Scan for the cell matching the given text and deliver its (x, y) coordinate at center. 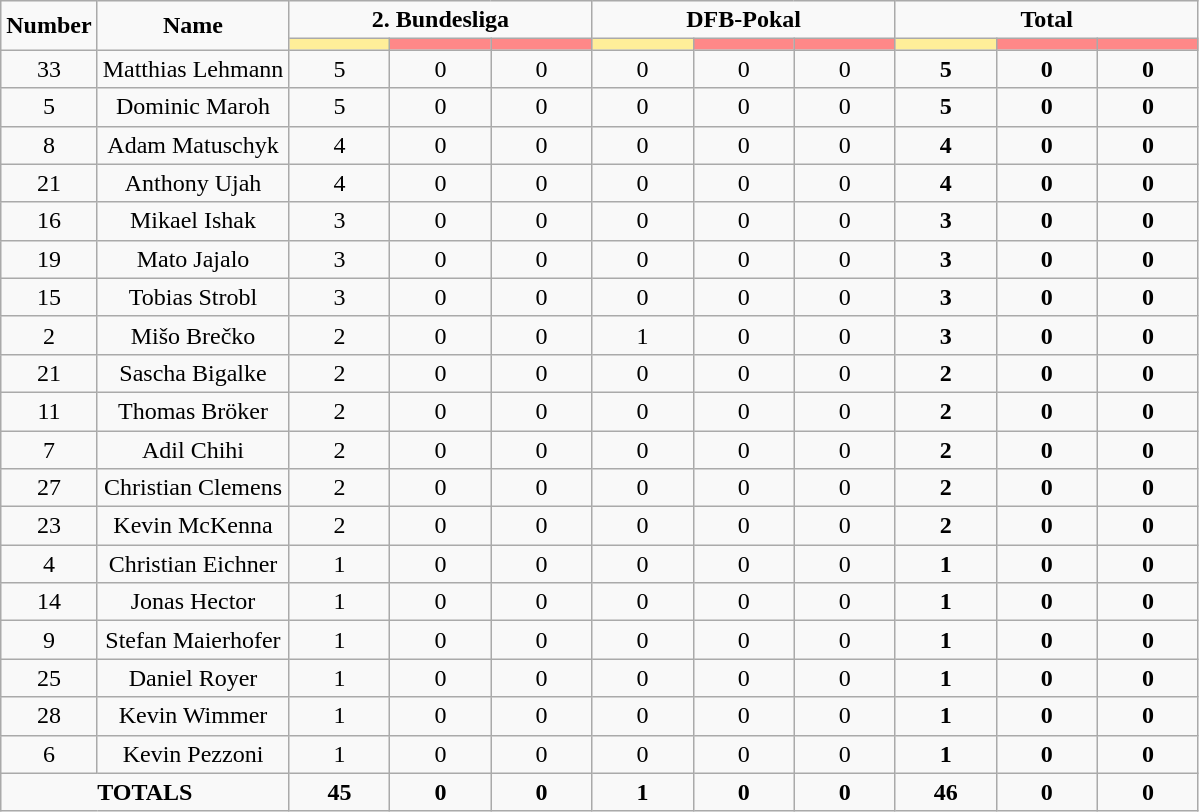
Jonas Hector (193, 602)
15 (49, 297)
23 (49, 526)
Kevin Wimmer (193, 716)
25 (49, 678)
28 (49, 716)
2. Bundesliga (440, 20)
DFB-Pokal (744, 20)
27 (49, 488)
9 (49, 640)
Mikael Ishak (193, 221)
7 (49, 449)
14 (49, 602)
Anthony Ujah (193, 183)
33 (49, 69)
45 (340, 792)
TOTALS (145, 792)
Kevin McKenna (193, 526)
46 (946, 792)
Mišo Brečko (193, 335)
Total (1046, 20)
16 (49, 221)
Adil Chihi (193, 449)
19 (49, 259)
Stefan Maierhofer (193, 640)
Daniel Royer (193, 678)
Christian Eichner (193, 564)
6 (49, 754)
Dominic Maroh (193, 107)
Christian Clemens (193, 488)
Tobias Strobl (193, 297)
Name (193, 26)
8 (49, 145)
Number (49, 26)
Sascha Bigalke (193, 373)
Kevin Pezzoni (193, 754)
Mato Jajalo (193, 259)
Adam Matuschyk (193, 145)
11 (49, 411)
Thomas Bröker (193, 411)
Matthias Lehmann (193, 69)
